Return the (x, y) coordinate for the center point of the cell that contains the specified text.  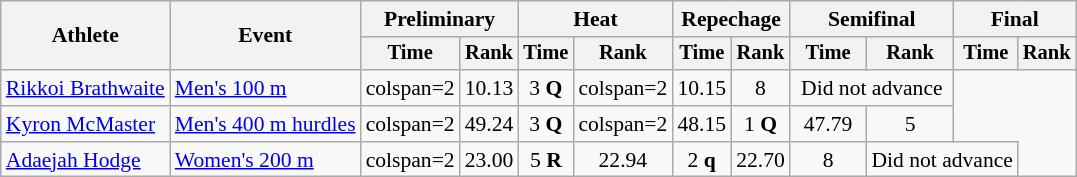
10.15 (702, 88)
Did not advance (872, 88)
47.79 (828, 124)
48.15 (702, 124)
Final (1015, 19)
Event (266, 36)
Rikkoi Brathwaite (86, 88)
Men's 100 m (266, 88)
Semifinal (872, 19)
Heat (595, 19)
10.13 (490, 88)
Kyron McMaster (86, 124)
Men's 400 m hurdles (266, 124)
Athlete (86, 36)
Repechage (730, 19)
49.24 (490, 124)
1 Q (760, 124)
Preliminary (440, 19)
5 (910, 124)
8 (760, 88)
